Search for the cell housing the specified text and yield its [X, Y] center coordinate. 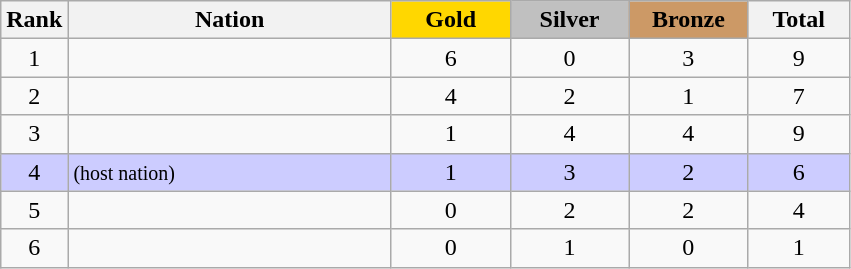
Gold [450, 20]
5 [34, 210]
(host nation) [230, 172]
Nation [230, 20]
Total [799, 20]
Rank [34, 20]
Silver [570, 20]
Bronze [688, 20]
7 [799, 96]
